Scan for the cell matching the given text and deliver its [x, y] coordinate at center. 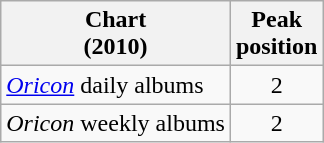
Peakposition [276, 34]
Oricon weekly albums [116, 123]
Chart(2010) [116, 34]
Oricon daily albums [116, 85]
